Provide the (X, Y) coordinate of the cell's center where the given text is located.  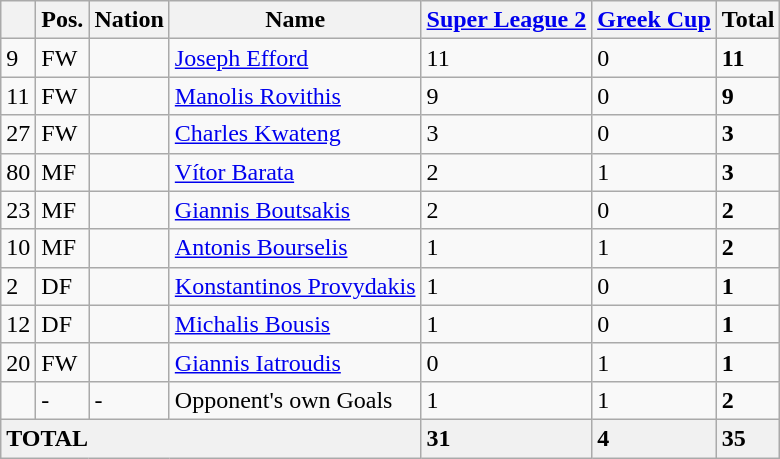
10 (18, 248)
Super League 2 (506, 20)
20 (18, 362)
31 (506, 438)
Nation (129, 20)
Vítor Barata (295, 172)
12 (18, 324)
Pos. (62, 20)
80 (18, 172)
Joseph Efford (295, 58)
4 (654, 438)
Konstantinos Provydakis (295, 286)
35 (748, 438)
Charles Kwateng (295, 134)
Giannis Boutsakis (295, 210)
Antonis Bourselis (295, 248)
23 (18, 210)
Opponent's own Goals (295, 400)
Michalis Bousis (295, 324)
Giannis Iatroudis (295, 362)
TOTAL (211, 438)
Greek Cup (654, 20)
Manolis Rovithis (295, 96)
27 (18, 134)
Total (748, 20)
Name (295, 20)
